Identify which cell holds the provided text, then report its (X, Y) central coordinate. 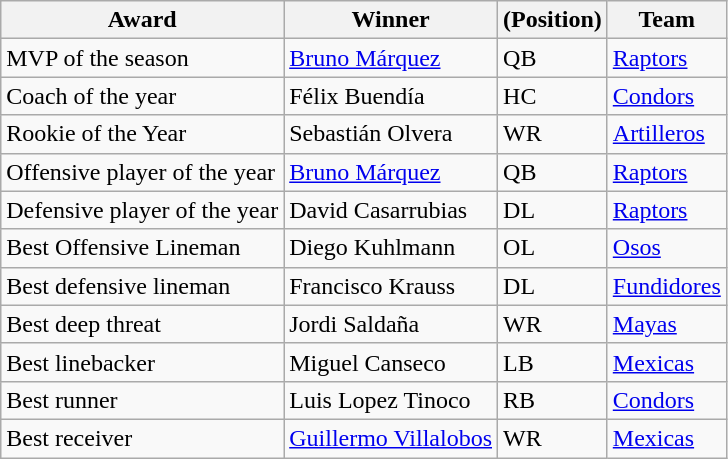
David Casarrubias (391, 210)
Fundidores (666, 286)
Félix Buendía (391, 96)
Award (142, 20)
Best receiver (142, 438)
Offensive player of the year (142, 172)
Luis Lopez Tinoco (391, 400)
Guillermo Villalobos (391, 438)
Osos (666, 248)
Mayas (666, 324)
OL (553, 248)
Defensive player of the year (142, 210)
Francisco Krauss (391, 286)
Jordi Saldaña (391, 324)
HC (553, 96)
Best runner (142, 400)
Diego Kuhlmann (391, 248)
RB (553, 400)
Artilleros (666, 134)
(Position) (553, 20)
MVP of the season (142, 58)
Rookie of the Year (142, 134)
Best defensive lineman (142, 286)
Best deep threat (142, 324)
Team (666, 20)
Miguel Canseco (391, 362)
Coach of the year (142, 96)
Sebastián Olvera (391, 134)
LB (553, 362)
Best Offensive Lineman (142, 248)
Best linebacker (142, 362)
Winner (391, 20)
